Capture the cell that displays the provided text and extract its [x, y] central coordinate. 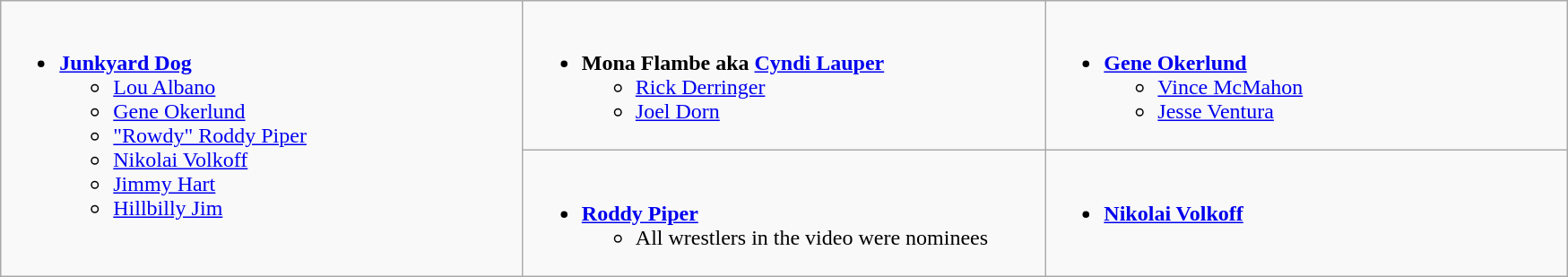
Roddy PiperAll wrestlers in the video were nominees [784, 213]
Gene OkerlundVince McMahonJesse Ventura [1307, 75]
Nikolai Volkoff [1307, 213]
Junkyard DogLou AlbanoGene Okerlund"Rowdy" Roddy PiperNikolai VolkoffJimmy HartHillbilly Jim [262, 138]
Mona Flambe aka Cyndi LauperRick DerringerJoel Dorn [784, 75]
